Determine the (x, y) coordinate at the center of the cell enclosing the given text.  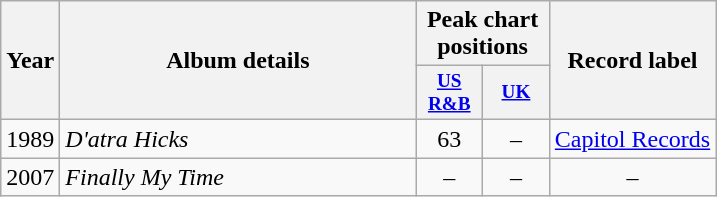
Album details (238, 60)
2007 (30, 177)
1989 (30, 139)
USR&B (450, 93)
Finally My Time (238, 177)
63 (450, 139)
Year (30, 60)
Peak chart positions (482, 34)
UK (516, 93)
D'atra Hicks (238, 139)
Record label (632, 60)
Capitol Records (632, 139)
